Return the (X, Y) coordinate for the center point of the cell that contains the specified text.  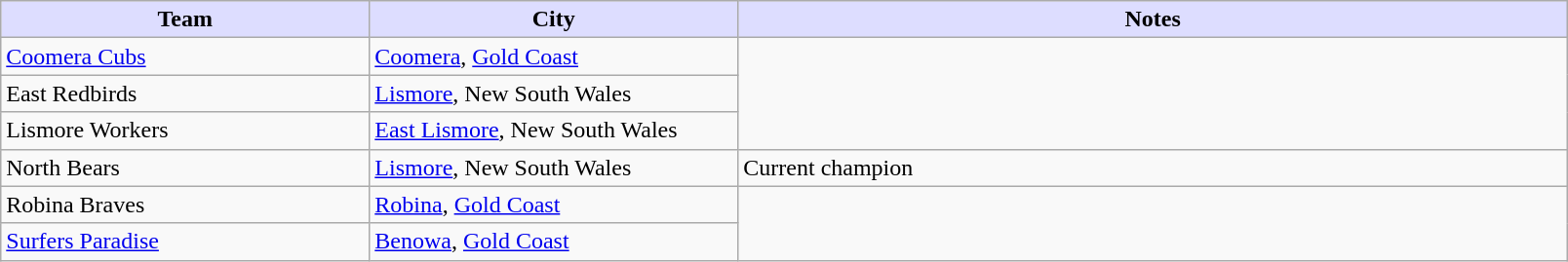
North Bears (185, 168)
Lismore Workers (185, 131)
City (554, 19)
Coomera, Gold Coast (554, 56)
Benowa, Gold Coast (554, 242)
East Redbirds (185, 94)
Surfers Paradise (185, 242)
Current champion (1153, 168)
Coomera Cubs (185, 56)
Robina Braves (185, 205)
Robina, Gold Coast (554, 205)
Notes (1153, 19)
East Lismore, New South Wales (554, 131)
Team (185, 19)
